Extract the (x, y) coordinate from the center of the cell holding the provided text.  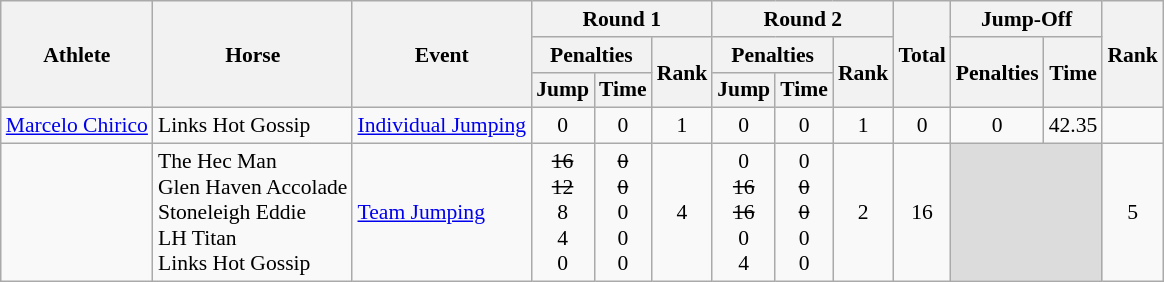
Links Hot Gossip (253, 126)
42.35 (1074, 126)
16 (922, 213)
Team Jumping (442, 213)
2 (864, 213)
Total (922, 54)
5 (1132, 213)
4 (682, 213)
Event (442, 54)
0161604 (744, 213)
Jump-Off (1027, 19)
Athlete (77, 54)
Round 1 (622, 19)
Round 2 (802, 19)
Individual Jumping (442, 126)
Marcelo Chirico (77, 126)
1612840 (562, 213)
The Hec ManGlen Haven AccoladeStoneleigh EddieLH TitanLinks Hot Gossip (253, 213)
Horse (253, 54)
